Identify which cell holds the provided text, then report its (X, Y) central coordinate. 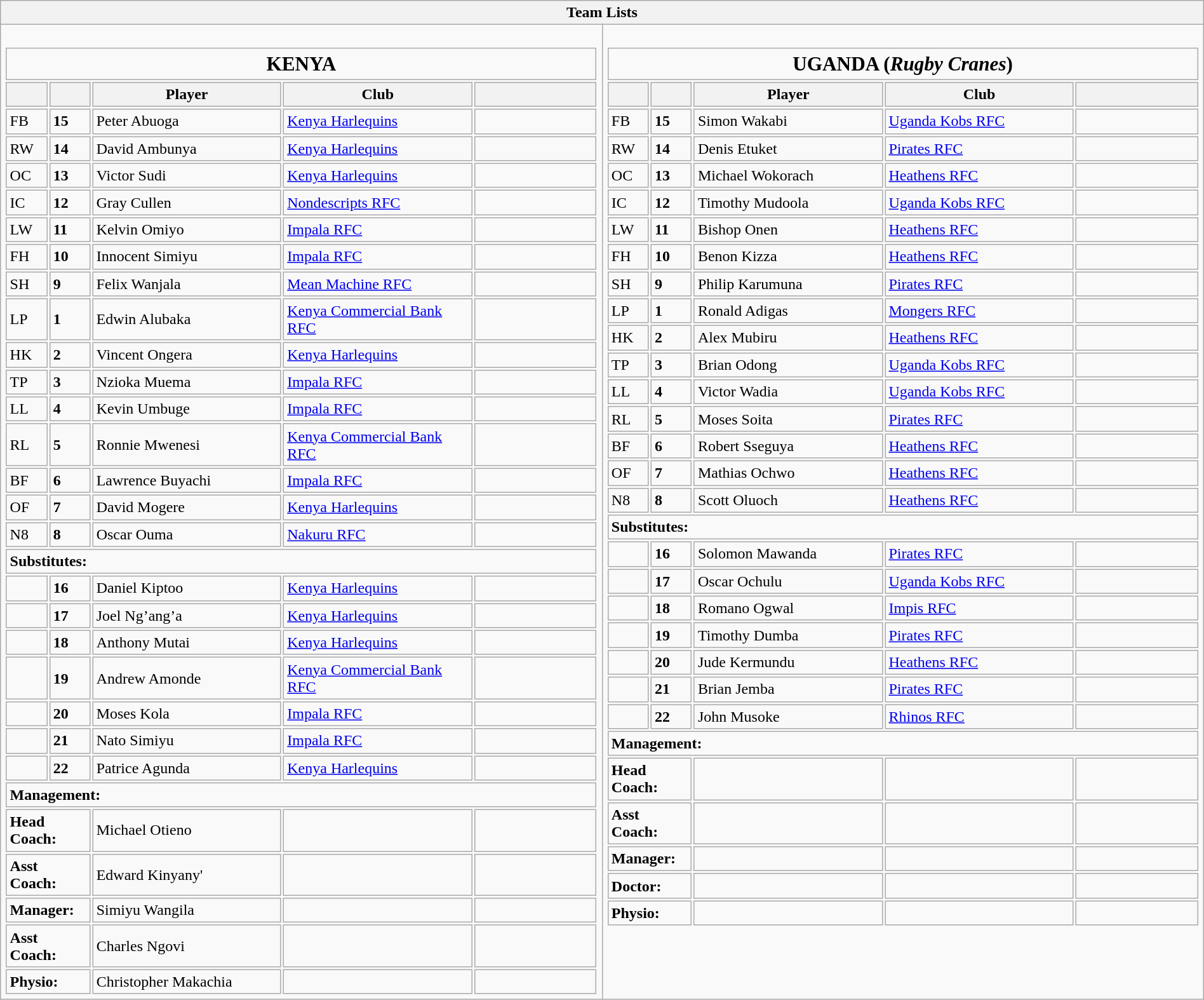
Innocent Simiyu (187, 257)
Ronnie Mwenesi (187, 445)
Scott Oluoch (789, 500)
Mean Machine RFC (378, 284)
Victor Sudi (187, 175)
Ronald Adigas (789, 311)
Christopher Makachia (187, 982)
Nato Simiyu (187, 741)
Denis Etuket (789, 149)
Kevin Umbuge (187, 409)
KENYA (301, 64)
Alex Mubiru (789, 338)
Edwin Alubaka (187, 319)
Bishop Onen (789, 230)
Doctor: (650, 886)
Robert Sseguya (789, 446)
Mathias Ochwo (789, 473)
Edward Kinyany' (187, 874)
Oscar Ochulu (789, 581)
Anthony Mutai (187, 643)
Benon Kizza (789, 257)
Joel Ng’ang’a (187, 616)
Michael Otieno (187, 831)
David Ambunya (187, 149)
Jude Kermundu (789, 663)
UGANDA (Rugby Cranes) (903, 64)
Timothy Dumba (789, 635)
Gray Cullen (187, 203)
Felix Wanjala (187, 284)
Mongers RFC (979, 311)
Simon Wakabi (789, 121)
Lawrence Buyachi (187, 480)
Victor Wadia (789, 392)
Peter Abuoga (187, 121)
Nakuru RFC (378, 534)
Nzioka Muema (187, 382)
Daniel Kiptoo (187, 588)
Team Lists (602, 13)
Rhinos RFC (979, 717)
Oscar Ouma (187, 534)
Michael Wokorach (789, 175)
Patrice Agunda (187, 768)
Philip Karumuna (789, 284)
John Musoke (789, 717)
Timothy Mudoola (789, 203)
Romano Ogwal (789, 609)
Andrew Amonde (187, 679)
Charles Ngovi (187, 947)
Brian Jemba (789, 689)
David Mogere (187, 508)
Moses Kola (187, 714)
Nondescripts RFC (378, 203)
Moses Soita (789, 419)
Impis RFC (979, 609)
Solomon Mawanda (789, 554)
Simiyu Wangila (187, 910)
Vincent Ongera (187, 355)
Kelvin Omiyo (187, 230)
Brian Odong (789, 365)
